Output the (x, y) coordinate of the center of the cell containing the given text.  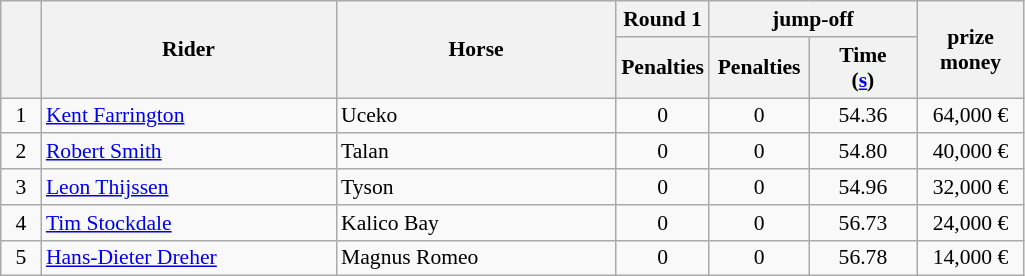
Round 1 (662, 19)
2 (21, 152)
56.78 (863, 258)
Uceko (476, 116)
54.80 (863, 152)
Tyson (476, 187)
Robert Smith (188, 152)
24,000 € (971, 223)
Talan (476, 152)
Hans-Dieter Dreher (188, 258)
54.96 (863, 187)
Horse (476, 50)
4 (21, 223)
5 (21, 258)
Magnus Romeo (476, 258)
Kent Farrington (188, 116)
Kalico Bay (476, 223)
64,000 € (971, 116)
54.36 (863, 116)
Time(s) (863, 68)
14,000 € (971, 258)
Rider (188, 50)
prizemoney (971, 50)
32,000 € (971, 187)
Tim Stockdale (188, 223)
56.73 (863, 223)
Leon Thijssen (188, 187)
40,000 € (971, 152)
jump-off (813, 19)
3 (21, 187)
1 (21, 116)
